Scan for the cell matching the given text and deliver its [X, Y] coordinate at center. 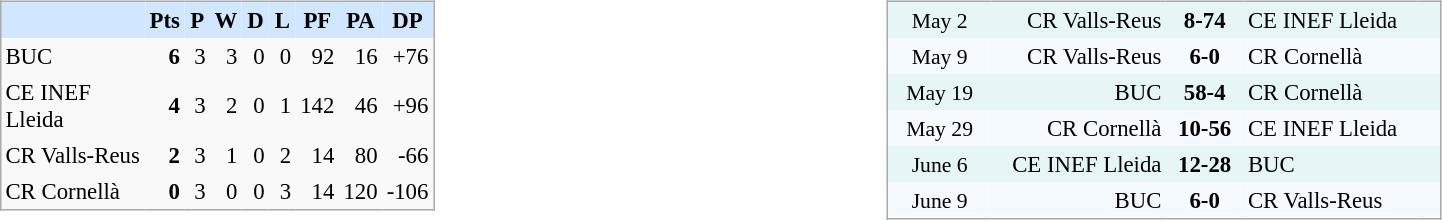
PA [360, 20]
June 6 [940, 164]
May 19 [940, 92]
8-74 [1204, 20]
Pts [164, 20]
D [256, 20]
16 [360, 56]
+96 [408, 106]
June 9 [940, 200]
PF [318, 20]
W [226, 20]
80 [360, 155]
-66 [408, 155]
142 [318, 106]
10-56 [1204, 128]
58-4 [1204, 92]
+76 [408, 56]
L [282, 20]
DP [408, 20]
-106 [408, 192]
46 [360, 106]
120 [360, 192]
12-28 [1204, 164]
4 [164, 106]
May 29 [940, 128]
P [197, 20]
May 2 [940, 20]
6 [164, 56]
92 [318, 56]
May 9 [940, 56]
